Provide the [X, Y] coordinate of the cell's center where the given text is located.  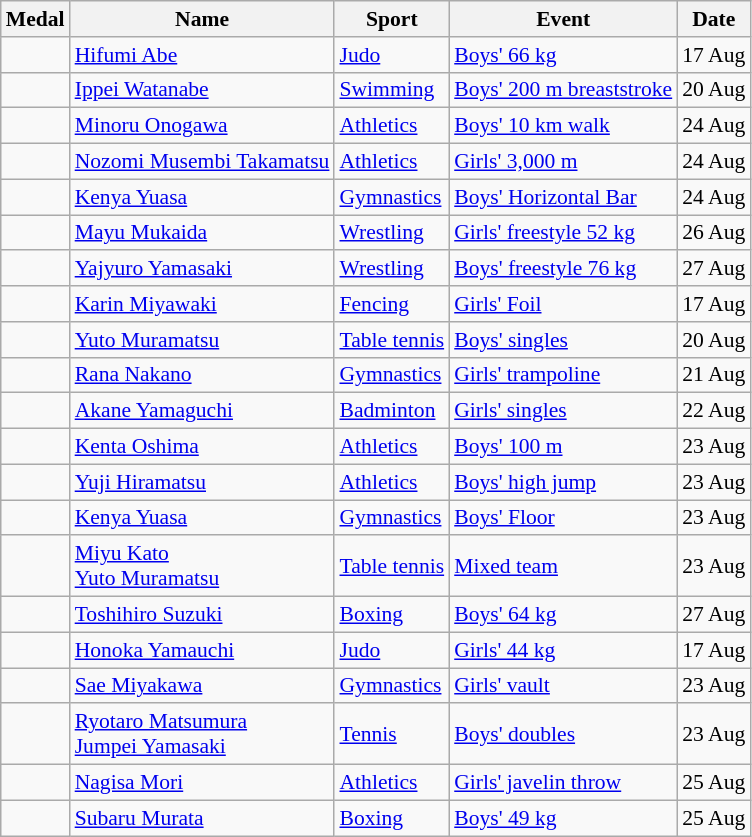
Sae Miyakawa [202, 686]
26 Aug [714, 233]
Boys' 64 kg [563, 615]
Boys' doubles [563, 734]
Yuji Hiramatsu [202, 482]
Boys' freestyle 76 kg [563, 269]
Hifumi Abe [202, 55]
22 Aug [714, 411]
Rana Nakano [202, 375]
Medal [36, 19]
Subaru Murata [202, 818]
Mixed team [563, 566]
Badminton [392, 411]
Akane Yamaguchi [202, 411]
Boys' 66 kg [563, 55]
Minoru Onogawa [202, 126]
Name [202, 19]
21 Aug [714, 375]
Nozomi Musembi Takamatsu [202, 162]
Girls' Foil [563, 304]
Nagisa Mori [202, 783]
Fencing [392, 304]
Sport [392, 19]
Karin Miyawaki [202, 304]
Swimming [392, 90]
Girls' 3,000 m [563, 162]
Mayu Mukaida [202, 233]
Date [714, 19]
Honoka Yamauchi [202, 650]
Tennis [392, 734]
Yajyuro Yamasaki [202, 269]
Boys' high jump [563, 482]
Boys' singles [563, 340]
Boys' 49 kg [563, 818]
Boys' 200 m breaststroke [563, 90]
Boys' Horizontal Bar [563, 197]
Girls' javelin throw [563, 783]
Girls' trampoline [563, 375]
Ippei Watanabe [202, 90]
Girls' freestyle 52 kg [563, 233]
Boys' 100 m [563, 447]
Yuto Muramatsu [202, 340]
Boys' Floor [563, 518]
Girls' vault [563, 686]
Event [563, 19]
Miyu Kato Yuto Muramatsu [202, 566]
Girls' 44 kg [563, 650]
Boys' 10 km walk [563, 126]
Kenta Oshima [202, 447]
Girls' singles [563, 411]
Ryotaro Matsumura Jumpei Yamasaki [202, 734]
Toshihiro Suzuki [202, 615]
